Determine the [x, y] coordinate at the center of the cell enclosing the given text.  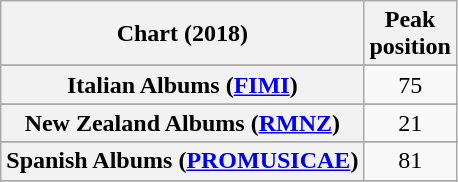
Italian Albums (FIMI) [182, 85]
New Zealand Albums (RMNZ) [182, 123]
Peak position [410, 34]
Chart (2018) [182, 34]
81 [410, 161]
Spanish Albums (PROMUSICAE) [182, 161]
75 [410, 85]
21 [410, 123]
